From the cell containing the given text, extract its center point as [X, Y] coordinate. 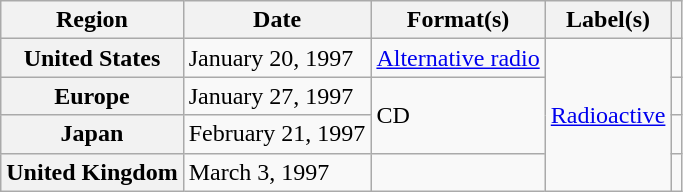
January 20, 1997 [277, 58]
February 21, 1997 [277, 134]
January 27, 1997 [277, 96]
Radioactive [608, 115]
Format(s) [458, 20]
Region [92, 20]
March 3, 1997 [277, 172]
Date [277, 20]
Alternative radio [458, 58]
Europe [92, 96]
Label(s) [608, 20]
United States [92, 58]
Japan [92, 134]
United Kingdom [92, 172]
CD [458, 115]
